Extract the (X, Y) coordinate from the center of the cell holding the provided text.  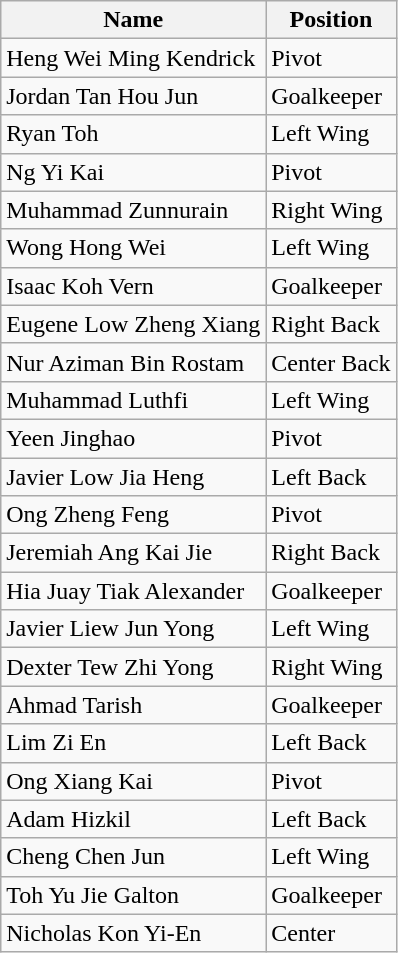
Eugene Low Zheng Xiang (134, 324)
Position (331, 20)
Muhammad Luthfi (134, 400)
Heng Wei Ming Kendrick (134, 58)
Yeen Jinghao (134, 438)
Isaac Koh Vern (134, 286)
Dexter Tew Zhi Yong (134, 667)
Nicholas Kon Yi-En (134, 933)
Wong Hong Wei (134, 248)
Ahmad Tarish (134, 705)
Adam Hizkil (134, 819)
Ong Zheng Feng (134, 515)
Jeremiah Ang Kai Jie (134, 553)
Center (331, 933)
Name (134, 20)
Javier Liew Jun Yong (134, 629)
Ng Yi Kai (134, 172)
Lim Zi En (134, 743)
Ong Xiang Kai (134, 781)
Nur Aziman Bin Rostam (134, 362)
Cheng Chen Jun (134, 857)
Hia Juay Tiak Alexander (134, 591)
Jordan Tan Hou Jun (134, 96)
Ryan Toh (134, 134)
Center Back (331, 362)
Toh Yu Jie Galton (134, 895)
Javier Low Jia Heng (134, 477)
Muhammad Zunnurain (134, 210)
